Determine the (X, Y) coordinate at the center of the cell enclosing the given text.  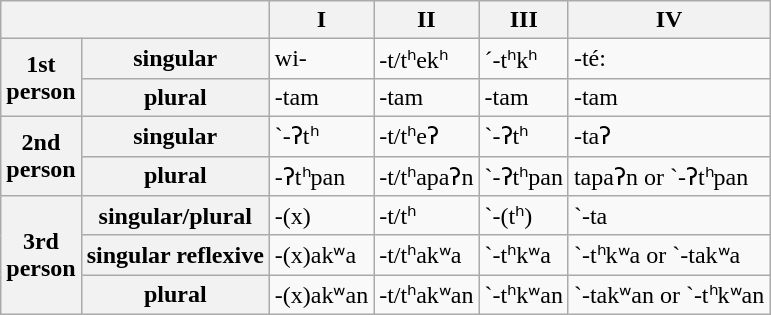
2ndperson (41, 156)
`-(tʰ) (524, 216)
-(x) (321, 216)
I (321, 20)
-t/tʰekʰ (426, 59)
-(x)akʷan (321, 295)
3rdperson (41, 256)
1stperson (41, 78)
`-takʷan or `-tʰkʷan (668, 295)
-ʔtʰpan (321, 176)
´-tʰkʰ (524, 59)
III (524, 20)
`-tʰkʷa or `-takʷa (668, 255)
singular/plural (175, 216)
-t/tʰakʷan (426, 295)
singular reflexive (175, 255)
-t/tʰakʷa (426, 255)
-(x)akʷa (321, 255)
`-ta (668, 216)
-t/tʰeʔ (426, 136)
`-ʔtʰpan (524, 176)
II (426, 20)
-t/tʰ (426, 216)
`-tʰkʷa (524, 255)
wi- (321, 59)
-t/tʰapaʔn (426, 176)
-té: (668, 59)
IV (668, 20)
-taʔ (668, 136)
tapaʔn or `-ʔtʰpan (668, 176)
`-tʰkʷan (524, 295)
